Determine the [X, Y] coordinate at the center of the cell enclosing the given text.  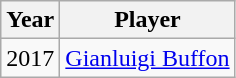
Gianluigi Buffon [148, 58]
Year [30, 20]
Player [148, 20]
2017 [30, 58]
